Output the [X, Y] coordinate of the center of the cell containing the given text.  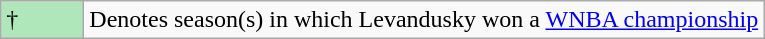
† [42, 20]
Denotes season(s) in which Levandusky won a WNBA championship [424, 20]
